Return the (x, y) coordinate for the center point of the cell that contains the specified text.  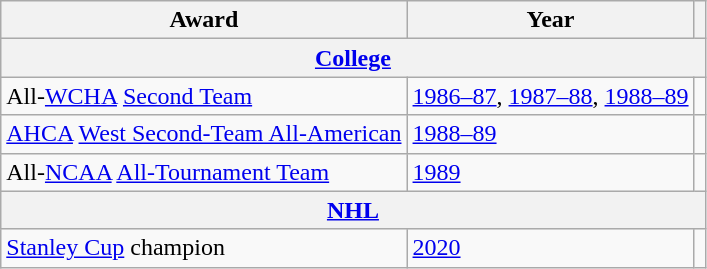
Stanley Cup champion (204, 248)
Award (204, 20)
1986–87, 1987–88, 1988–89 (550, 96)
Year (550, 20)
College (353, 58)
All-WCHA Second Team (204, 96)
All-NCAA All-Tournament Team (204, 172)
1988–89 (550, 134)
2020 (550, 248)
NHL (353, 210)
AHCA West Second-Team All-American (204, 134)
1989 (550, 172)
